Capture the cell that displays the provided text and extract its [X, Y] central coordinate. 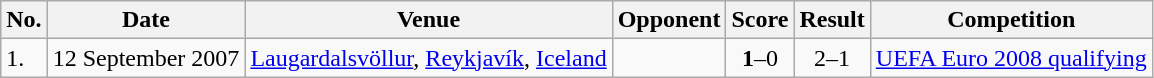
1. [24, 58]
2–1 [832, 58]
Competition [1011, 20]
Opponent [669, 20]
No. [24, 20]
Laugardalsvöllur, Reykjavík, Iceland [428, 58]
Date [146, 20]
1–0 [760, 58]
12 September 2007 [146, 58]
Score [760, 20]
Result [832, 20]
UEFA Euro 2008 qualifying [1011, 58]
Venue [428, 20]
